Capture the cell that displays the provided text and extract its [X, Y] central coordinate. 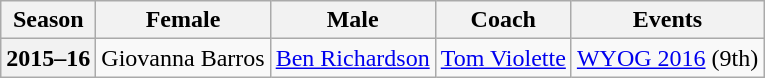
Season [48, 20]
2015–16 [48, 58]
Coach [503, 20]
Giovanna Barros [183, 58]
Ben Richardson [352, 58]
WYOG 2016 (9th) [667, 58]
Tom Violette [503, 58]
Male [352, 20]
Female [183, 20]
Events [667, 20]
